Detect which cell encompasses the target text, then output its (X, Y) center coordinate. 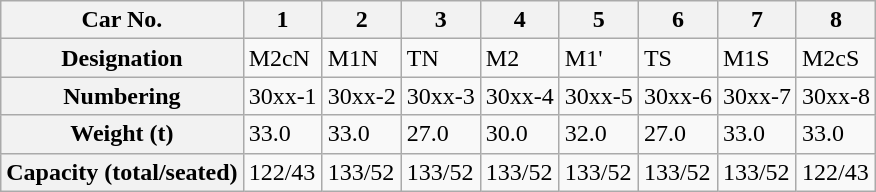
6 (678, 20)
M1S (756, 58)
30xx-7 (756, 96)
TS (678, 58)
Car No. (122, 20)
5 (598, 20)
30xx-5 (598, 96)
1 (282, 20)
30xx-6 (678, 96)
7 (756, 20)
Designation (122, 58)
TN (440, 58)
Capacity (total/seated) (122, 172)
4 (520, 20)
M2 (520, 58)
Numbering (122, 96)
32.0 (598, 134)
30xx-4 (520, 96)
30xx-3 (440, 96)
30xx-8 (836, 96)
M2cN (282, 58)
30.0 (520, 134)
30xx-2 (362, 96)
M1' (598, 58)
2 (362, 20)
3 (440, 20)
Weight (t) (122, 134)
M1N (362, 58)
8 (836, 20)
30xx-1 (282, 96)
M2cS (836, 58)
